Search for the cell housing the specified text and yield its (x, y) center coordinate. 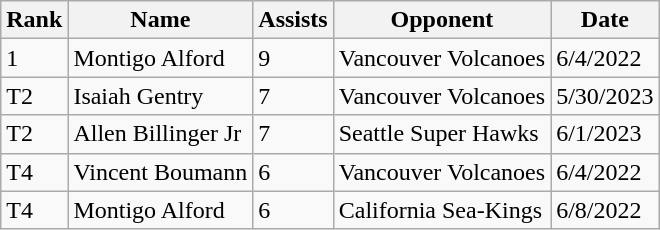
9 (293, 58)
Seattle Super Hawks (442, 134)
Name (160, 20)
Date (605, 20)
Rank (34, 20)
California Sea-Kings (442, 210)
6/8/2022 (605, 210)
5/30/2023 (605, 96)
Opponent (442, 20)
6/1/2023 (605, 134)
Vincent Boumann (160, 172)
Assists (293, 20)
Allen Billinger Jr (160, 134)
Isaiah Gentry (160, 96)
1 (34, 58)
